Capture the cell that displays the provided text and extract its (X, Y) central coordinate. 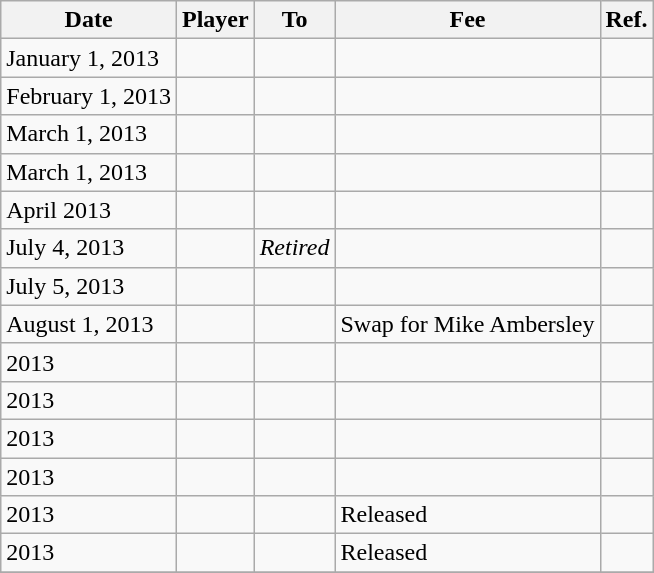
To (294, 20)
February 1, 2013 (89, 96)
Fee (468, 20)
August 1, 2013 (89, 324)
July 4, 2013 (89, 248)
Date (89, 20)
Player (215, 20)
July 5, 2013 (89, 286)
January 1, 2013 (89, 58)
Retired (294, 248)
Ref. (626, 20)
Swap for Mike Ambersley (468, 324)
April 2013 (89, 210)
